Provide the (X, Y) coordinate of the cell's center where the given text is located.  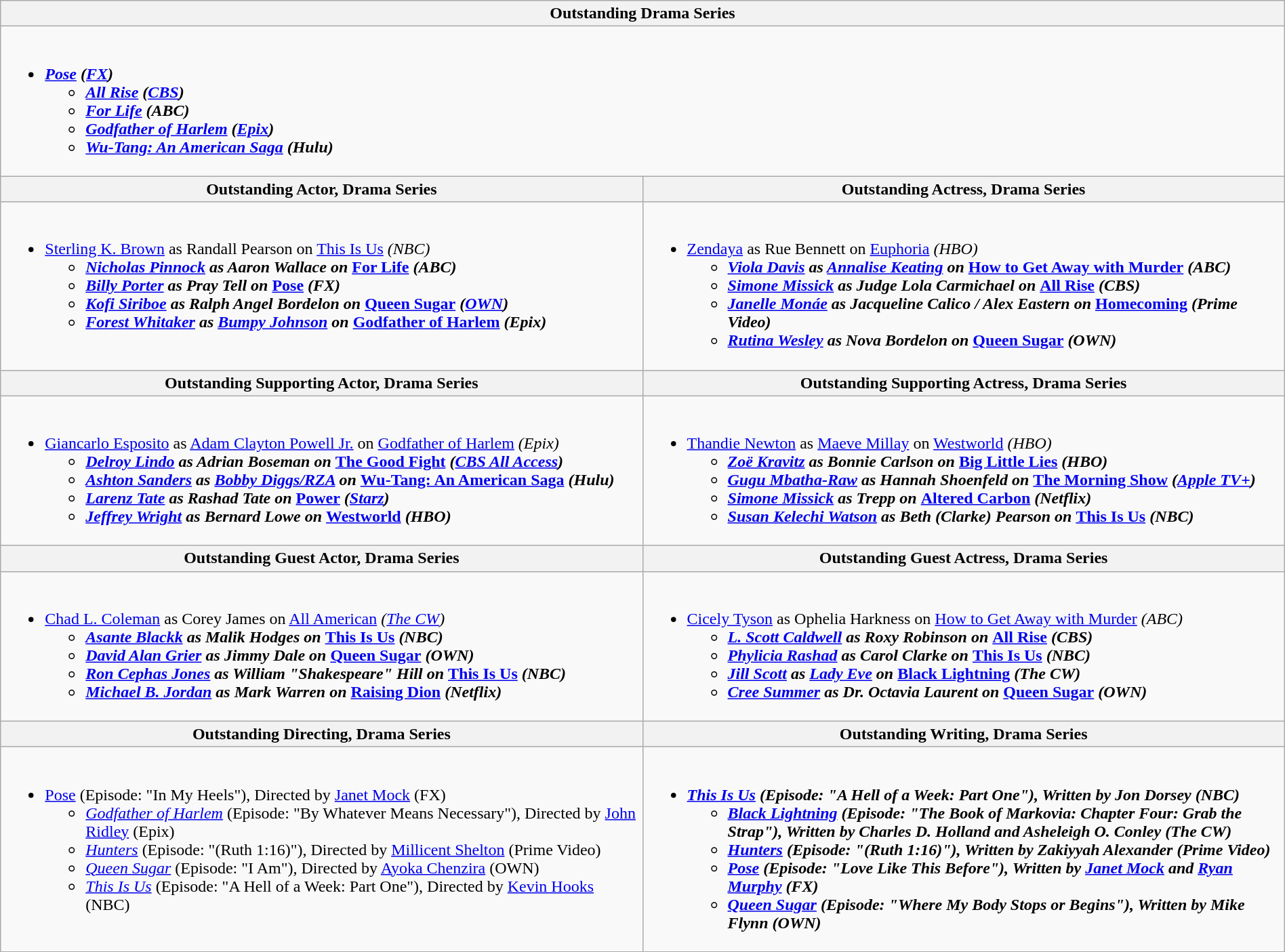
Pose (FX)All Rise (CBS)For Life (ABC)Godfather of Harlem (Epix)Wu-Tang: An American Saga (Hulu) (642, 102)
Outstanding Writing, Drama Series (964, 734)
Outstanding Supporting Actor, Drama Series (321, 383)
Outstanding Drama Series (642, 14)
Outstanding Actor, Drama Series (321, 189)
Outstanding Supporting Actress, Drama Series (964, 383)
Outstanding Directing, Drama Series (321, 734)
Outstanding Actress, Drama Series (964, 189)
Outstanding Guest Actress, Drama Series (964, 558)
Outstanding Guest Actor, Drama Series (321, 558)
